Output the (x, y) coordinate of the center of the cell containing the given text.  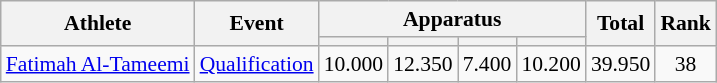
Event (257, 24)
12.350 (422, 64)
39.950 (620, 64)
7.400 (488, 64)
10.200 (550, 64)
38 (686, 64)
Apparatus (452, 19)
Total (620, 24)
Athlete (98, 24)
Rank (686, 24)
Fatimah Al-Tameemi (98, 64)
10.000 (354, 64)
Qualification (257, 64)
